Detect which cell encompasses the target text, then output its [X, Y] center coordinate. 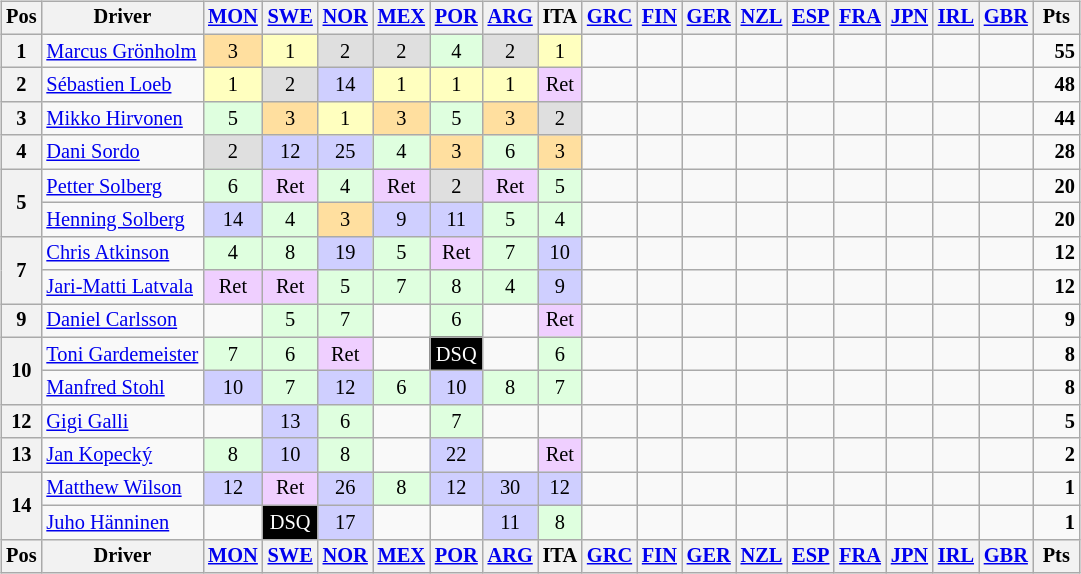
Petter Solberg [122, 186]
Matthew Wilson [122, 489]
55 [1056, 51]
Gigi Galli [122, 422]
Chris Atkinson [122, 253]
26 [346, 489]
Manfred Stohl [122, 388]
48 [1056, 85]
Jan Kopecký [122, 455]
Mikko Hirvonen [122, 119]
Marcus Grönholm [122, 51]
Dani Sordo [122, 152]
Jari-Matti Latvala [122, 287]
Sébastien Loeb [122, 85]
17 [346, 522]
28 [1056, 152]
Toni Gardemeister [122, 354]
22 [456, 455]
25 [346, 152]
19 [346, 253]
Juho Hänninen [122, 522]
Henning Solberg [122, 220]
Daniel Carlsson [122, 321]
44 [1056, 119]
30 [510, 489]
